Scan for the cell matching the given text and deliver its [x, y] coordinate at center. 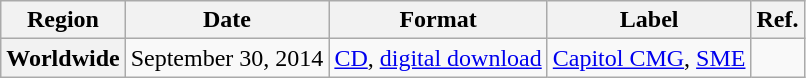
Ref. [778, 20]
Date [227, 20]
September 30, 2014 [227, 58]
Label [649, 20]
CD, digital download [438, 58]
Format [438, 20]
Worldwide [63, 58]
Region [63, 20]
Capitol CMG, SME [649, 58]
